From the cell containing the given text, extract its center point as (X, Y) coordinate. 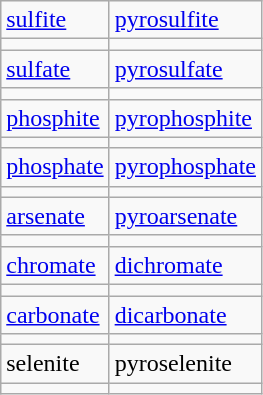
pyrophosphite (185, 118)
pyroselenite (185, 364)
carbonate (55, 315)
pyroarsenate (185, 216)
selenite (55, 364)
pyrosulfite (185, 20)
dicarbonate (185, 315)
sulfate (55, 69)
dichromate (185, 265)
phosphite (55, 118)
sulfite (55, 20)
pyrophosphate (185, 167)
pyrosulfate (185, 69)
phosphate (55, 167)
chromate (55, 265)
arsenate (55, 216)
